Find where the given text appears and provide that cell's center as [x, y] coordinate. 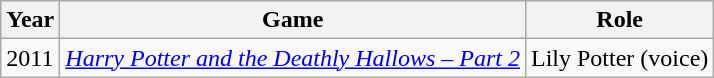
2011 [30, 58]
Role [619, 20]
Year [30, 20]
Game [293, 20]
Harry Potter and the Deathly Hallows – Part 2 [293, 58]
Lily Potter (voice) [619, 58]
